Find where the given text appears and provide that cell's center as [X, Y] coordinate. 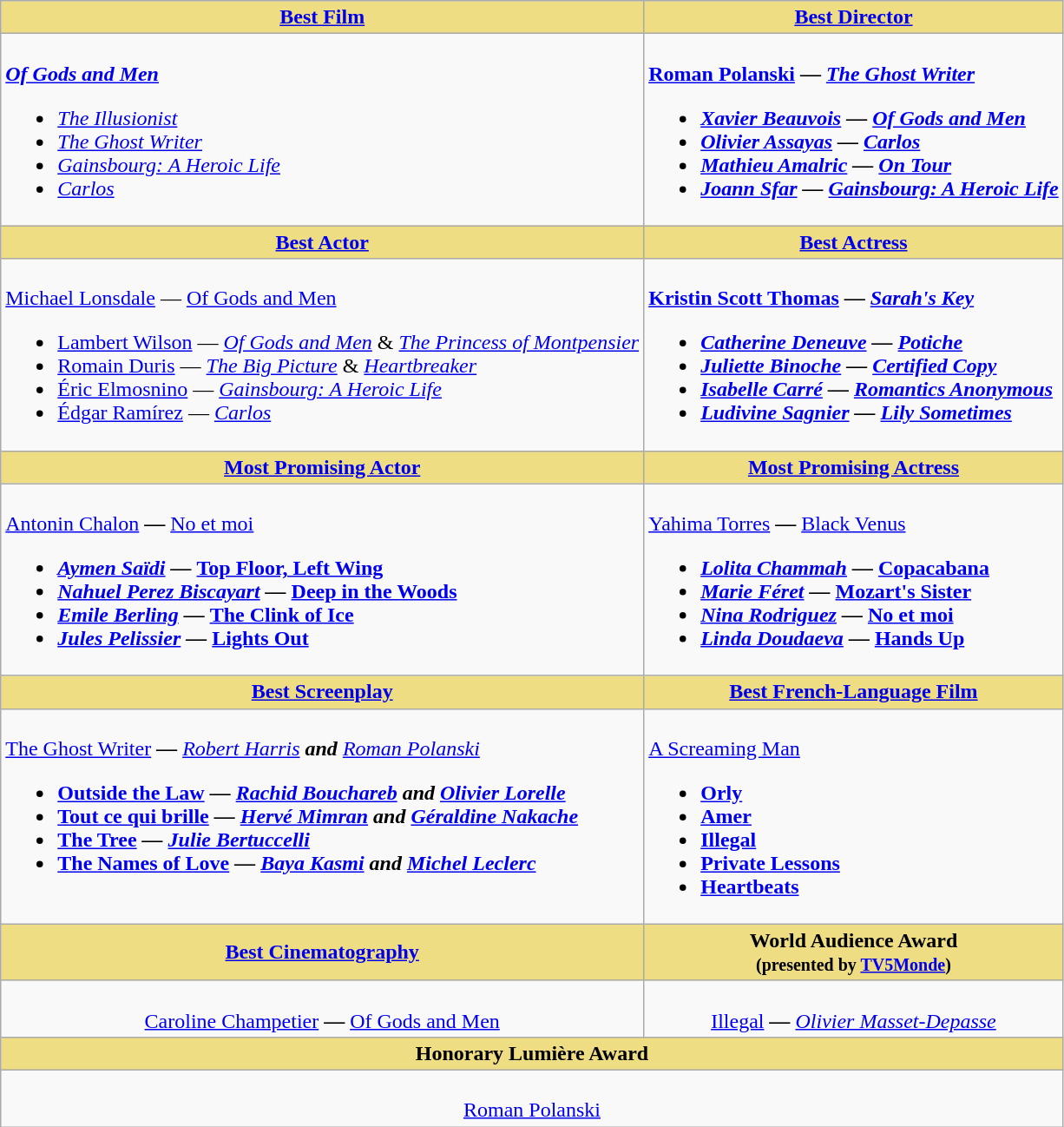
Of Gods and MenThe IllusionistThe Ghost WriterGainsbourg: A Heroic LifeCarlos [323, 130]
Best Actress [854, 242]
Best Cinematography [323, 952]
Honorary Lumière Award [532, 1053]
Most Promising Actress [854, 467]
Most Promising Actor [323, 467]
Best Film [323, 17]
Best Screenplay [323, 692]
Caroline Champetier — Of Gods and Men [323, 1009]
Illegal — Olivier Masset-Depasse [854, 1009]
Best French-Language Film [854, 692]
World Audience Award(presented by TV5Monde) [854, 952]
Yahima Torres — Black VenusLolita Chammah — CopacabanaMarie Féret — Mozart's SisterNina Rodriguez — No et moiLinda Doudaeva — Hands Up [854, 580]
Best Director [854, 17]
A Screaming ManOrlyAmerIllegalPrivate LessonsHeartbeats [854, 816]
Best Actor [323, 242]
Roman Polanski [532, 1097]
